Return (X, Y) of the center of cell containing provided text 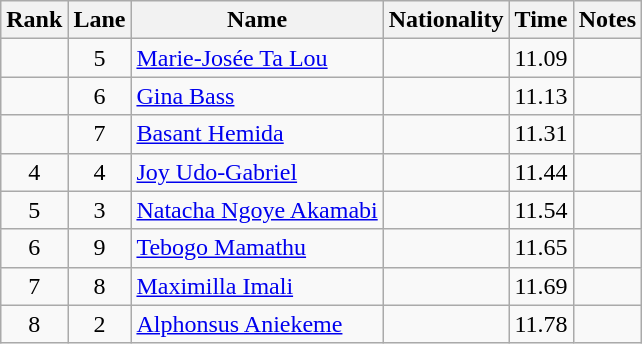
9 (100, 248)
Rank (34, 20)
11.09 (541, 58)
Gina Bass (257, 96)
Alphonsus Aniekeme (257, 324)
11.69 (541, 286)
Tebogo Mamathu (257, 248)
Lane (100, 20)
Marie-Josée Ta Lou (257, 58)
11.44 (541, 172)
11.65 (541, 248)
Natacha Ngoye Akamabi (257, 210)
11.78 (541, 324)
2 (100, 324)
Maximilla Imali (257, 286)
3 (100, 210)
11.54 (541, 210)
11.31 (541, 134)
Basant Hemida (257, 134)
11.13 (541, 96)
Notes (607, 20)
Joy Udo-Gabriel (257, 172)
Nationality (446, 20)
Time (541, 20)
Name (257, 20)
